Determine the [x, y] coordinate at the center of the cell enclosing the given text.  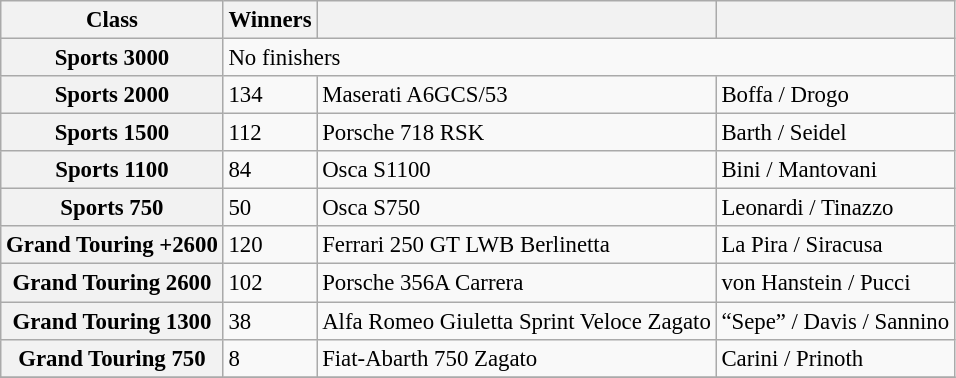
38 [270, 321]
“Sepe” / Davis / Sannino [835, 321]
8 [270, 358]
112 [270, 133]
Grand Touring 750 [112, 358]
120 [270, 245]
No finishers [588, 58]
Osca S750 [516, 208]
Carini / Prinoth [835, 358]
Grand Touring 1300 [112, 321]
84 [270, 170]
Ferrari 250 GT LWB Berlinetta [516, 245]
Grand Touring 2600 [112, 283]
Barth / Seidel [835, 133]
Boffa / Drogo [835, 95]
Porsche 718 RSK [516, 133]
von Hanstein / Pucci [835, 283]
134 [270, 95]
Leonardi / Tinazzo [835, 208]
Maserati A6GCS/53 [516, 95]
Fiat-Abarth 750 Zagato [516, 358]
Winners [270, 20]
50 [270, 208]
Osca S1100 [516, 170]
Sports 2000 [112, 95]
Sports 1500 [112, 133]
Class [112, 20]
Sports 750 [112, 208]
Porsche 356A Carrera [516, 283]
Grand Touring +2600 [112, 245]
Bini / Mantovani [835, 170]
Sports 3000 [112, 58]
102 [270, 283]
La Pira / Siracusa [835, 245]
Sports 1100 [112, 170]
Alfa Romeo Giuletta Sprint Veloce Zagato [516, 321]
